Search for the cell housing the specified text and yield its (x, y) center coordinate. 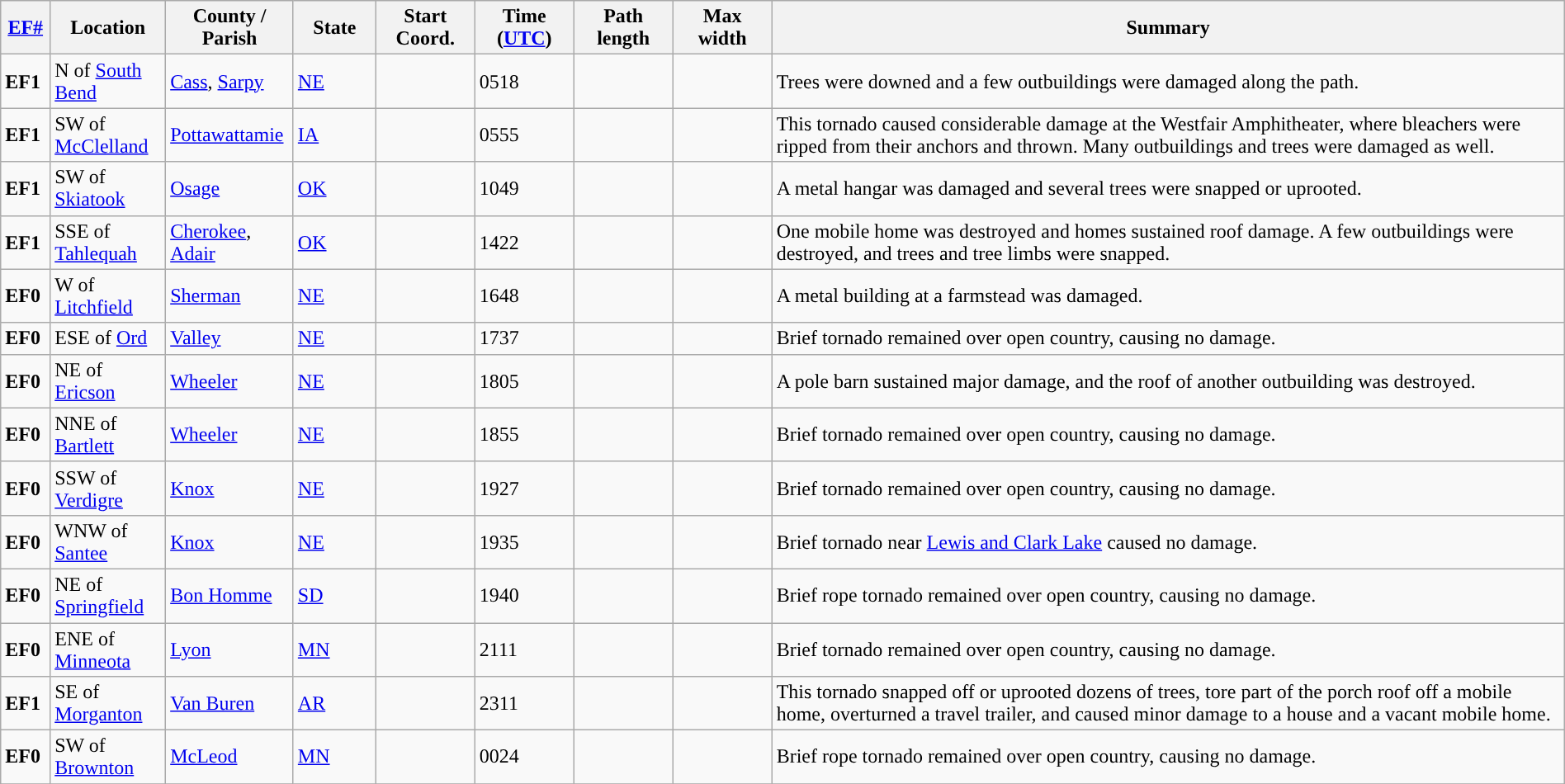
Lyon (229, 649)
NE of Springfield (108, 596)
IA (334, 135)
McLeod (229, 758)
Cherokee, Adair (229, 243)
1805 (524, 381)
0024 (524, 758)
1648 (524, 295)
Van Buren (229, 703)
NE of Ericson (108, 381)
SSW of Verdigre (108, 489)
1855 (524, 434)
ENE of Minneota (108, 649)
Brief tornado near Lewis and Clark Lake caused no damage. (1168, 541)
Pottawattamie (229, 135)
Cass, Sarpy (229, 81)
WNW of Santee (108, 541)
1935 (524, 541)
2311 (524, 703)
1940 (524, 596)
1422 (524, 243)
Path length (623, 28)
AR (334, 703)
Start Coord. (425, 28)
NNE of Bartlett (108, 434)
ESE of Ord (108, 338)
Sherman (229, 295)
A pole barn sustained major damage, and the roof of another outbuilding was destroyed. (1168, 381)
SSE of Tahlequah (108, 243)
SW of McClelland (108, 135)
0518 (524, 81)
2111 (524, 649)
Osage (229, 188)
Bon Homme (229, 596)
Trees were downed and a few outbuildings were damaged along the path. (1168, 81)
SW of Skiatook (108, 188)
State (334, 28)
Time (UTC) (524, 28)
SE of Morganton (108, 703)
One mobile home was destroyed and homes sustained roof damage. A few outbuildings were destroyed, and trees and tree limbs were snapped. (1168, 243)
A metal hangar was damaged and several trees were snapped or uprooted. (1168, 188)
SW of Brownton (108, 758)
W of Litchfield (108, 295)
N of South Bend (108, 81)
Valley (229, 338)
1737 (524, 338)
EF# (26, 28)
1049 (524, 188)
0555 (524, 135)
Max width (722, 28)
SD (334, 596)
County / Parish (229, 28)
1927 (524, 489)
Location (108, 28)
A metal building at a farmstead was damaged. (1168, 295)
Summary (1168, 28)
